Search for the cell housing the specified text and yield its (X, Y) center coordinate. 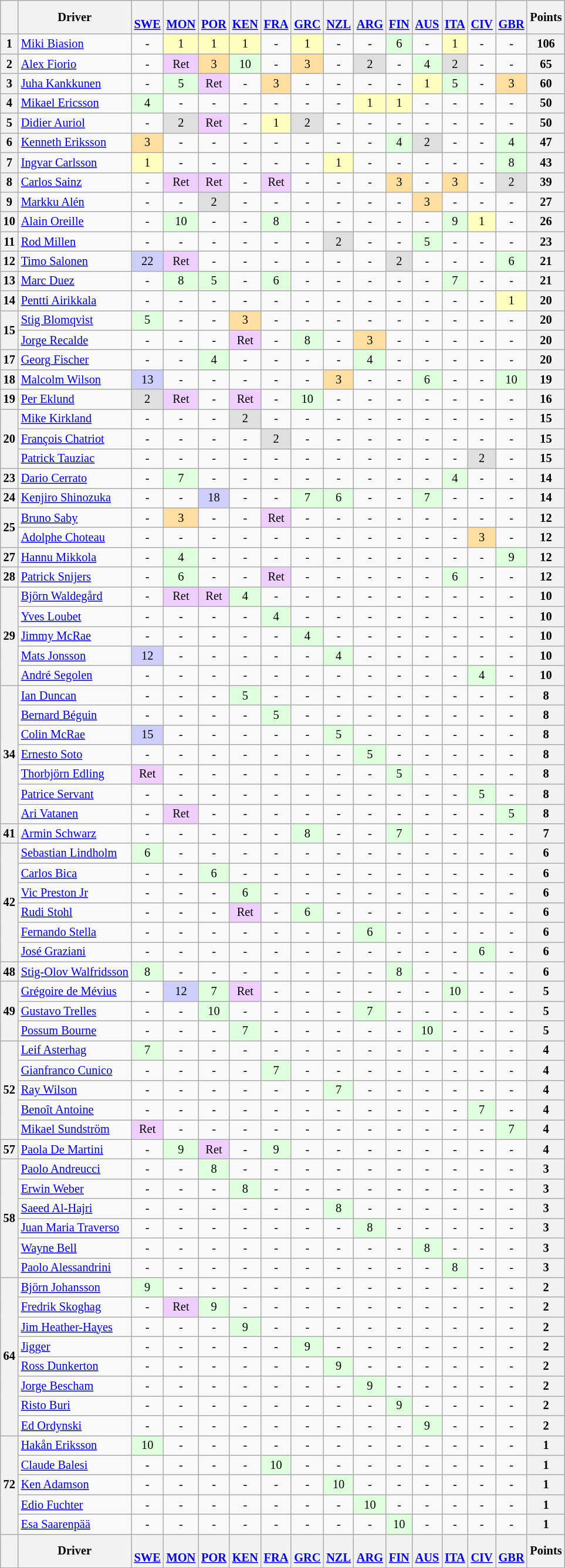
Mike Kirkland (75, 419)
Esa Saarenpää (75, 1524)
64 (9, 1356)
Juan Maria Traverso (75, 1228)
Armin Schwarz (75, 833)
Juha Kankkunen (75, 83)
Paola De Martini (75, 1149)
Paolo Andreucci (75, 1169)
Kenjiro Shinozuka (75, 498)
Leif Asterhag (75, 1050)
42 (9, 902)
25 (9, 528)
Mikael Ericsson (75, 103)
Ed Ordynski (75, 1426)
Georg Fischer (75, 359)
Jorge Bescham (75, 1386)
41 (9, 833)
Ian Duncan (75, 695)
Fredrik Skoghag (75, 1307)
Patrick Tauziac (75, 459)
Mikael Sundström (75, 1129)
Didier Auriol (75, 123)
Jimmy McRae (75, 636)
Edio Fuchter (75, 1505)
Marc Duez (75, 281)
17 (9, 359)
29 (9, 636)
Wayne Bell (75, 1248)
Ken Adamson (75, 1485)
Stig Blomqvist (75, 320)
24 (9, 498)
Ari Vatanen (75, 814)
Claude Balesi (75, 1465)
48 (9, 972)
39 (546, 182)
Hakån Eriksson (75, 1445)
58 (9, 1218)
Timo Salonen (75, 261)
Miki Biasion (75, 44)
Jigger (75, 1346)
Hannu Mikkola (75, 557)
Per Eklund (75, 399)
43 (546, 162)
Alain Oreille (75, 222)
José Graziani (75, 952)
Ernesto Soto (75, 755)
Markku Alén (75, 202)
16 (546, 399)
Jorge Recalde (75, 340)
Vic Preston Jr (75, 892)
Pentti Airikkala (75, 301)
Erwin Weber (75, 1189)
Ray Wilson (75, 1090)
Bernard Béguin (75, 715)
57 (9, 1149)
Sebastian Lindholm (75, 853)
28 (9, 577)
Jim Heather-Hayes (75, 1327)
François Chatriot (75, 439)
Stig-Olov Walfridsson (75, 972)
Carlos Sainz (75, 182)
65 (546, 64)
Saeed Al-Hajri (75, 1209)
Gustavo Trelles (75, 1011)
Grégoire de Mévius (75, 992)
52 (9, 1090)
Bruno Saby (75, 518)
Dario Cerrato (75, 478)
Thorbjörn Edling (75, 774)
Possum Bourne (75, 1031)
Kenneth Eriksson (75, 142)
Patrick Snijers (75, 577)
Rod Millen (75, 242)
Björn Waldegård (75, 596)
34 (9, 755)
Adolphe Choteau (75, 537)
Paolo Alessandrini (75, 1268)
André Segolen (75, 676)
Gianfranco Cunico (75, 1070)
Carlos Bica (75, 873)
Yves Loubet (75, 616)
26 (546, 222)
106 (546, 44)
Alex Fiorio (75, 64)
Malcolm Wilson (75, 379)
Patrice Servant (75, 794)
Fernando Stella (75, 932)
60 (546, 83)
49 (9, 1011)
Ingvar Carlsson (75, 162)
Colin McRae (75, 735)
Risto Buri (75, 1406)
22 (148, 261)
Benoît Antoine (75, 1109)
11 (9, 242)
72 (9, 1485)
Björn Johansson (75, 1287)
47 (546, 142)
Ross Dunkerton (75, 1366)
Rudi Stohl (75, 912)
Mats Jonsson (75, 656)
